For the text-containing cell, return its midpoint in [X, Y] coordinate format. 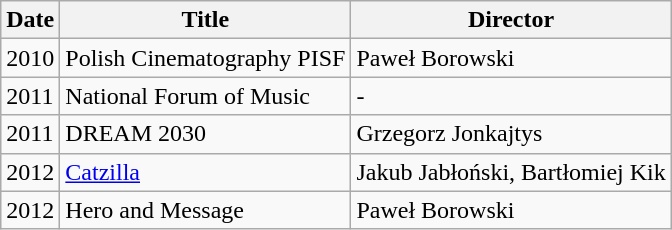
Title [206, 20]
2010 [30, 58]
Jakub Jabłoński, Bartłomiej Kik [511, 172]
Hero and Message [206, 210]
Polish Cinematography PISF [206, 58]
Catzilla [206, 172]
National Forum of Music [206, 96]
Director [511, 20]
- [511, 96]
Date [30, 20]
Grzegorz Jonkajtys [511, 134]
DREAM 2030 [206, 134]
